Extract the [x, y] coordinate from the center of the cell holding the provided text.  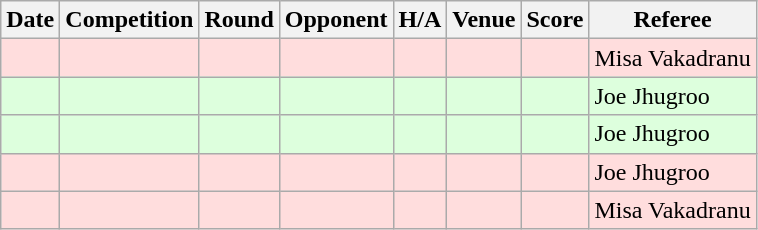
Date [30, 20]
Round [239, 20]
Venue [484, 20]
Score [555, 20]
Opponent [336, 20]
H/A [420, 20]
Referee [672, 20]
Competition [130, 20]
